Capture the cell that displays the provided text and extract its [x, y] central coordinate. 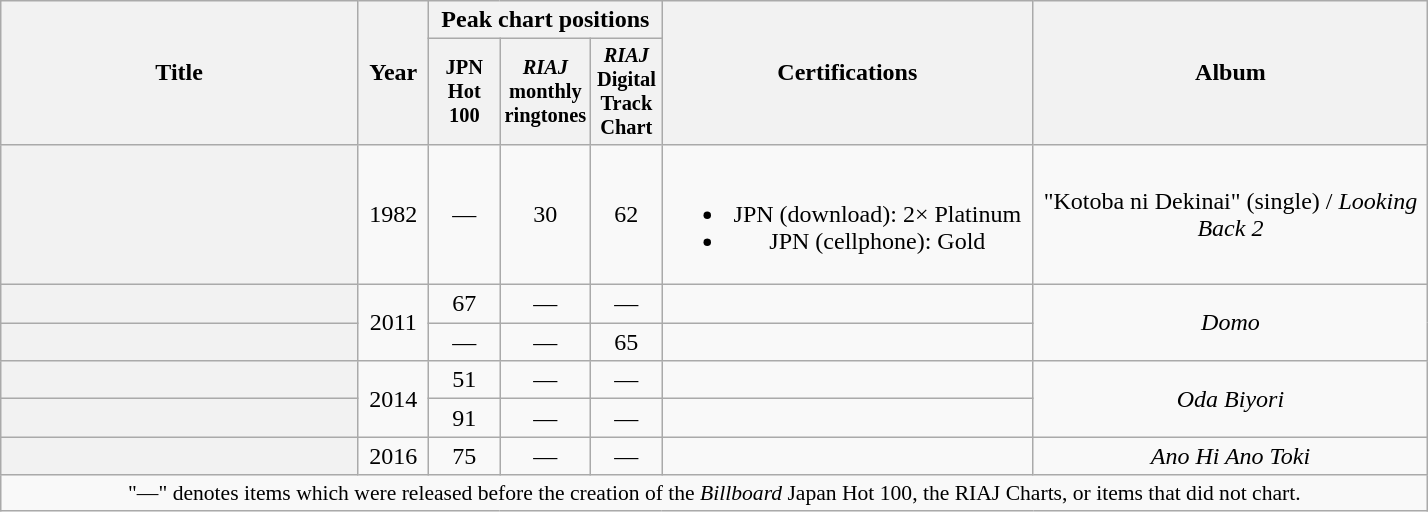
30 [546, 214]
67 [464, 304]
JPN (download): 2× PlatinumJPN (cellphone): Gold [848, 214]
65 [626, 342]
JPN Hot 100 [464, 92]
Year [394, 73]
"Kotoba ni Dekinai" (single) / Looking Back 2 [1230, 214]
Domo [1230, 323]
Ano Hi Ano Toki [1230, 456]
RIAJDigitalTrackChart [626, 92]
1982 [394, 214]
RIAJmonthlyringtones [546, 92]
2014 [394, 399]
2016 [394, 456]
91 [464, 418]
51 [464, 380]
Peak chart positions [546, 20]
2011 [394, 323]
75 [464, 456]
Oda Biyori [1230, 399]
Title [180, 73]
"—" denotes items which were released before the creation of the Billboard Japan Hot 100, the RIAJ Charts, or items that did not chart. [714, 493]
Album [1230, 73]
62 [626, 214]
Certifications [848, 73]
